Identify which cell holds the provided text, then report its [X, Y] central coordinate. 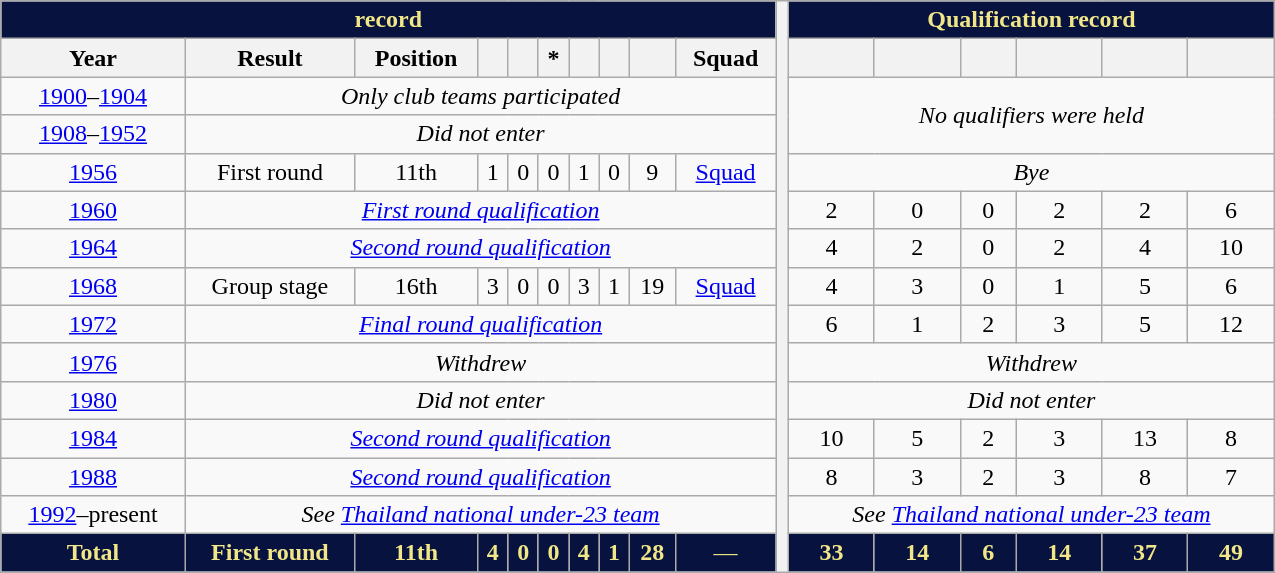
Final round qualification [480, 324]
1988 [94, 477]
record [388, 20]
* [553, 58]
First round qualification [480, 210]
1984 [94, 438]
Bye [1032, 172]
33 [832, 553]
Year [94, 58]
Only club teams participated [480, 96]
37 [1145, 553]
No qualifiers were held [1032, 115]
Position [416, 58]
9 [652, 172]
1964 [94, 248]
Group stage [270, 286]
49 [1231, 553]
1976 [94, 362]
1908–1952 [94, 134]
16th [416, 286]
1980 [94, 400]
28 [652, 553]
1900–1904 [94, 96]
Total [94, 553]
1968 [94, 286]
13 [1145, 438]
1960 [94, 210]
Result [270, 58]
19 [652, 286]
1992–present [94, 515]
7 [1231, 477]
— [726, 553]
1956 [94, 172]
12 [1231, 324]
1972 [94, 324]
Qualification record [1032, 20]
